Detect which cell encompasses the target text, then output its [X, Y] center coordinate. 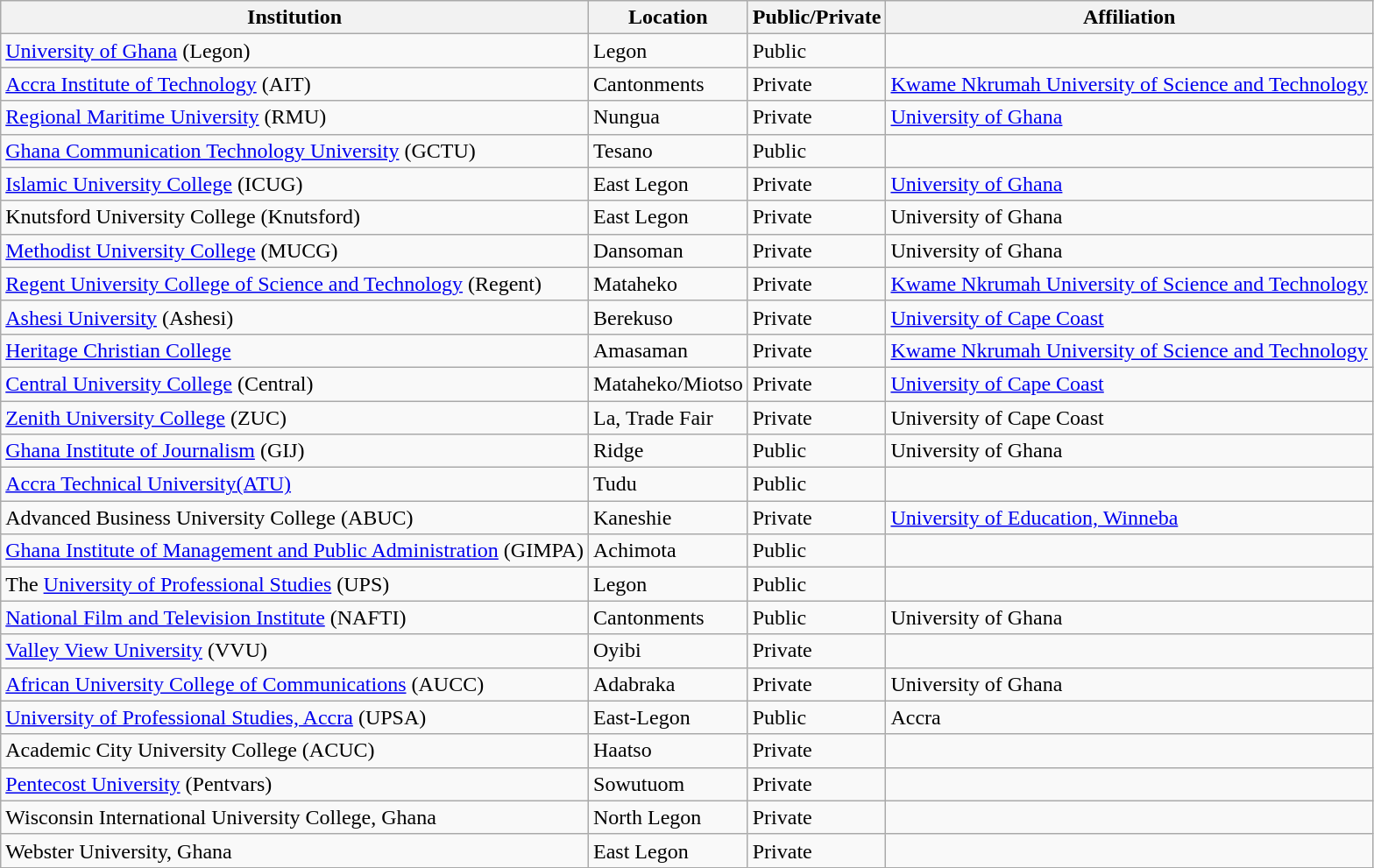
University of Education, Winneba [1129, 518]
Zenith University College (ZUC) [294, 418]
Ghana Communication Technology University (GCTU) [294, 151]
Achimota [669, 551]
Wisconsin International University College, Ghana [294, 817]
Pentecost University (Pentvars) [294, 784]
North Legon [669, 817]
Advanced Business University College (ABUC) [294, 518]
Institution [294, 18]
Berekuso [669, 317]
Ashesi University (Ashesi) [294, 317]
African University College of Communications (AUCC) [294, 684]
Accra Technical University(ATU) [294, 484]
Central University College (Central) [294, 384]
University of Professional Studies, Accra (UPSA) [294, 717]
Mataheko/Miotso [669, 384]
Location [669, 18]
Heritage Christian College [294, 350]
Webster University, Ghana [294, 850]
Kaneshie [669, 518]
Valley View University (VVU) [294, 651]
Regent University College of Science and Technology (Regent) [294, 284]
Amasaman [669, 350]
Nungua [669, 117]
Regional Maritime University (RMU) [294, 117]
East-Legon [669, 717]
Oyibi [669, 651]
Ghana Institute of Management and Public Administration (GIMPA) [294, 551]
La, Trade Fair [669, 418]
Methodist University College (MUCG) [294, 251]
Tesano [669, 151]
Adabraka [669, 684]
Haatso [669, 751]
Islamic University College (ICUG) [294, 184]
The University of Professional Studies (UPS) [294, 584]
Mataheko [669, 284]
Accra Institute of Technology (AIT) [294, 84]
Knutsford University College (Knutsford) [294, 217]
Accra [1129, 717]
Sowutuom [669, 784]
Tudu [669, 484]
Affiliation [1129, 18]
Dansoman [669, 251]
Academic City University College (ACUC) [294, 751]
Ridge [669, 451]
Public/Private [817, 18]
National Film and Television Institute (NAFTI) [294, 617]
University of Ghana (Legon) [294, 51]
Ghana Institute of Journalism (GIJ) [294, 451]
